Search for the cell housing the specified text and yield its [X, Y] center coordinate. 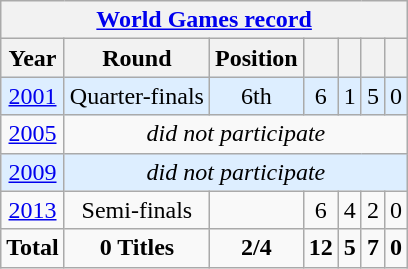
Year [33, 58]
Total [33, 248]
Position [256, 58]
2005 [33, 134]
Quarter-finals [136, 96]
2 [372, 210]
4 [350, 210]
World Games record [204, 20]
2013 [33, 210]
Round [136, 58]
Semi-finals [136, 210]
1 [350, 96]
0 Titles [136, 248]
2001 [33, 96]
2009 [33, 172]
6th [256, 96]
12 [320, 248]
2/4 [256, 248]
7 [372, 248]
